Search for the cell housing the specified text and yield its (X, Y) center coordinate. 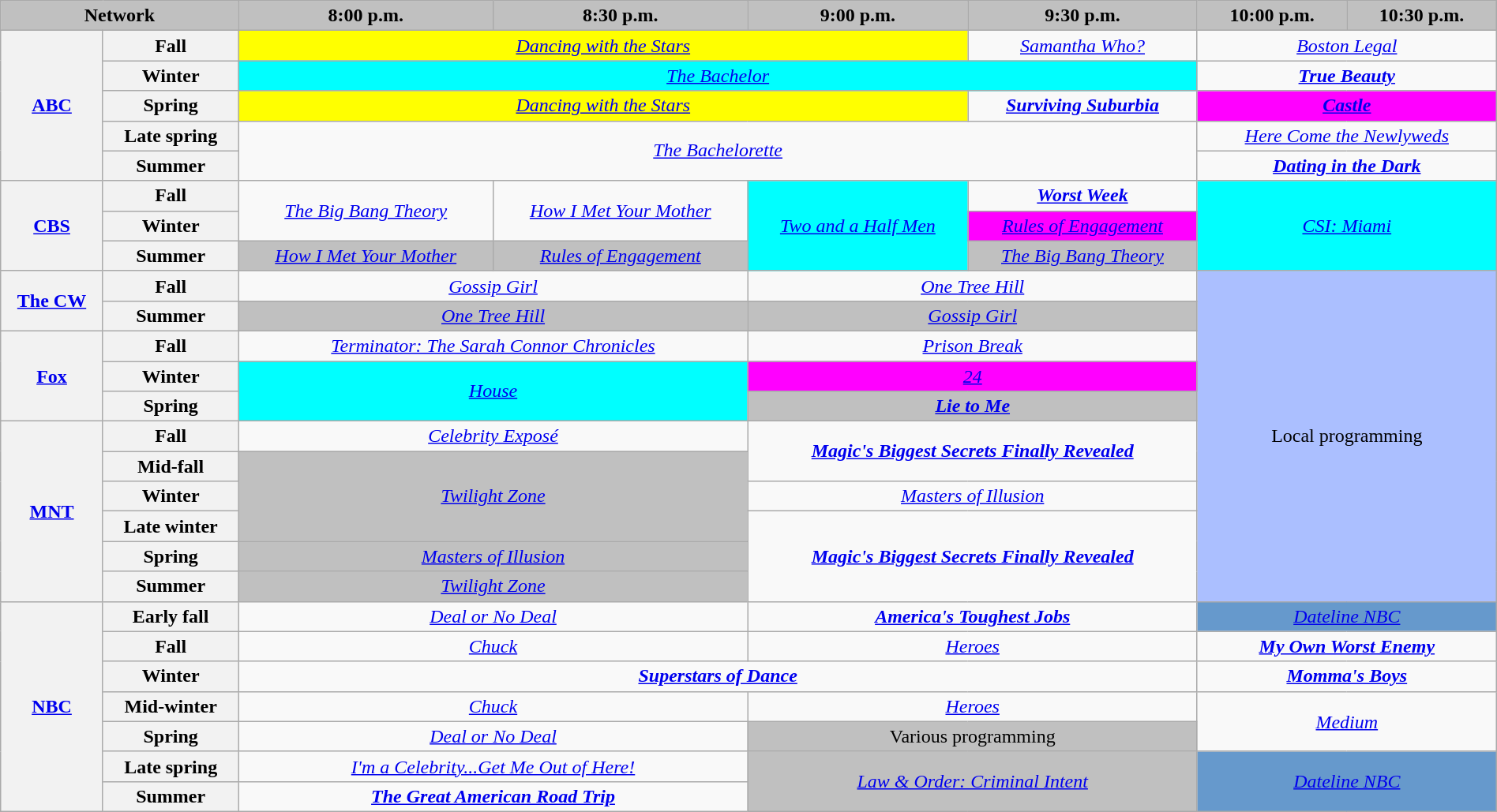
True Beauty (1347, 76)
Law & Order: Criminal Intent (973, 781)
CSI: Miami (1347, 226)
The CW (52, 301)
Samantha Who? (1083, 46)
Superstars of Dance (718, 676)
Lie to Me (973, 406)
Two and a Half Men (857, 226)
Mid-fall (171, 466)
Dating in the Dark (1347, 166)
Fox (52, 376)
8:00 p.m. (366, 16)
Local programming (1347, 436)
Prison Break (973, 346)
NBC (52, 706)
10:00 p.m. (1271, 16)
10:30 p.m. (1421, 16)
Worst Week (1083, 196)
Late winter (171, 526)
Network (120, 16)
House (493, 391)
8:30 p.m. (621, 16)
Surviving Suburbia (1083, 106)
Mid-winter (171, 706)
The Great American Road Trip (493, 796)
The Bachelorette (718, 151)
24 (973, 376)
ABC (52, 106)
The Bachelor (718, 76)
Terminator: The Sarah Connor Chronicles (493, 346)
America's Toughest Jobs (973, 616)
MNT (52, 511)
Boston Legal (1347, 46)
Castle (1347, 106)
9:30 p.m. (1083, 16)
Early fall (171, 616)
CBS (52, 226)
Momma's Boys (1347, 676)
9:00 p.m. (857, 16)
Celebrity Exposé (493, 436)
I'm a Celebrity...Get Me Out of Here! (493, 766)
Medium (1347, 721)
My Own Worst Enemy (1347, 646)
Various programming (973, 736)
Here Come the Newlyweds (1347, 136)
